Extract the [x, y] coordinate from the center of the cell holding the provided text.  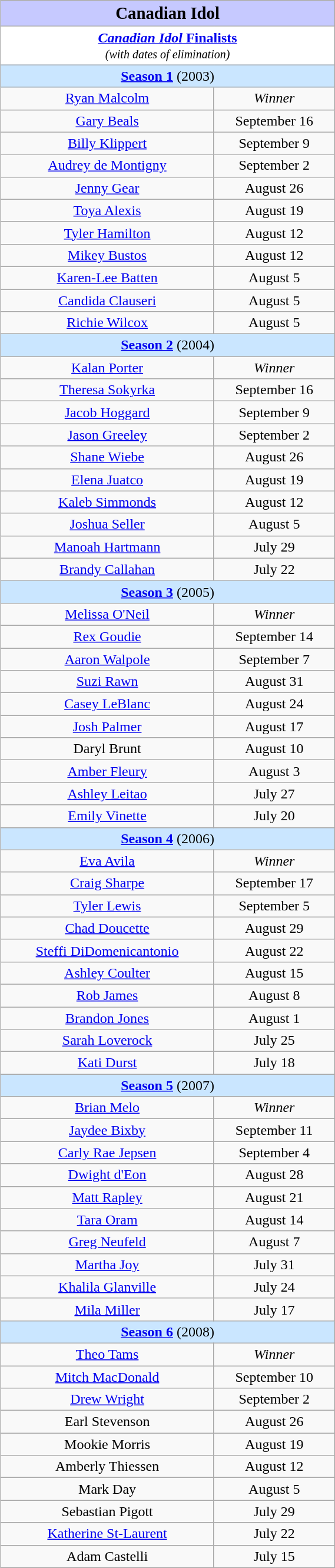
September 14 [274, 636]
Canadian Idol Finalists(with dates of elimination) [167, 46]
Kaleb Simmonds [107, 502]
Daryl Brunt [107, 749]
Brandon Jones [107, 1018]
Mitch MacDonald [107, 1377]
Sebastian Pigott [107, 1511]
Theo Tams [107, 1354]
Season 2 (2004) [167, 345]
Ryan Malcolm [107, 98]
Season 3 (2005) [167, 592]
Billy Klippert [107, 143]
Mookie Morris [107, 1444]
August 10 [274, 749]
Kalan Porter [107, 368]
July 17 [274, 1309]
Dwight d'Eon [107, 1175]
Drew Wright [107, 1399]
Craig Sharpe [107, 883]
August 14 [274, 1220]
Tara Oram [107, 1220]
Rex Goudie [107, 636]
August 1 [274, 1018]
Joshua Seller [107, 524]
August 8 [274, 995]
Jenny Gear [107, 188]
Greg Neufeld [107, 1242]
Emily Vinette [107, 816]
Jaydee Bixby [107, 1130]
Mark Day [107, 1489]
Richie Wilcox [107, 323]
Season 1 (2003) [167, 76]
Melissa O'Neil [107, 614]
Karen-Lee Batten [107, 278]
August 17 [274, 727]
Kati Durst [107, 1063]
Season 5 (2007) [167, 1085]
July 24 [274, 1287]
September 17 [274, 883]
August 15 [274, 973]
Candida Clauseri [107, 300]
Casey LeBlanc [107, 704]
August 3 [274, 771]
August 31 [274, 682]
Aaron Walpole [107, 659]
Carly Rae Jepsen [107, 1153]
Season 4 (2006) [167, 839]
Audrey de Montigny [107, 166]
Brian Melo [107, 1108]
August 24 [274, 704]
Amber Fleury [107, 771]
Josh Palmer [107, 727]
July 20 [274, 816]
Mila Miller [107, 1309]
Katherine St-Laurent [107, 1534]
Suzi Rawn [107, 682]
Matt Rapley [107, 1197]
Rob James [107, 995]
Canadian Idol [167, 14]
Earl Stevenson [107, 1422]
August 21 [274, 1197]
September 7 [274, 659]
July 27 [274, 794]
September 10 [274, 1377]
July 31 [274, 1265]
Brandy Callahan [107, 569]
Amberly Thiessen [107, 1467]
Sarah Loverock [107, 1041]
Chad Doucette [107, 928]
Steffi DiDomenicantonio [107, 950]
Adam Castelli [107, 1556]
July 15 [274, 1556]
Jason Greeley [107, 435]
Mikey Bustos [107, 255]
Jacob Hoggard [107, 412]
July 25 [274, 1041]
Eva Avila [107, 861]
Shane Wiebe [107, 457]
August 28 [274, 1175]
Gary Beals [107, 121]
Elena Juatco [107, 480]
Tyler Lewis [107, 906]
Khalila Glanville [107, 1287]
August 29 [274, 928]
September 5 [274, 906]
Toya Alexis [107, 210]
Martha Joy [107, 1265]
Ashley Coulter [107, 973]
Season 6 (2008) [167, 1332]
Theresa Sokyrka [107, 390]
Tyler Hamilton [107, 233]
September 11 [274, 1130]
September 4 [274, 1153]
August 7 [274, 1242]
Manoah Hartmann [107, 547]
Ashley Leitao [107, 794]
August 22 [274, 950]
July 18 [274, 1063]
